Search for the cell housing the specified text and yield its (x, y) center coordinate. 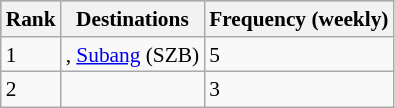
, Subang (SZB) (133, 55)
2 (31, 90)
3 (298, 90)
Destinations (133, 19)
5 (298, 55)
1 (31, 55)
Frequency (weekly) (298, 19)
Rank (31, 19)
